Locate the cell with the specified text and output its [X, Y] center coordinate. 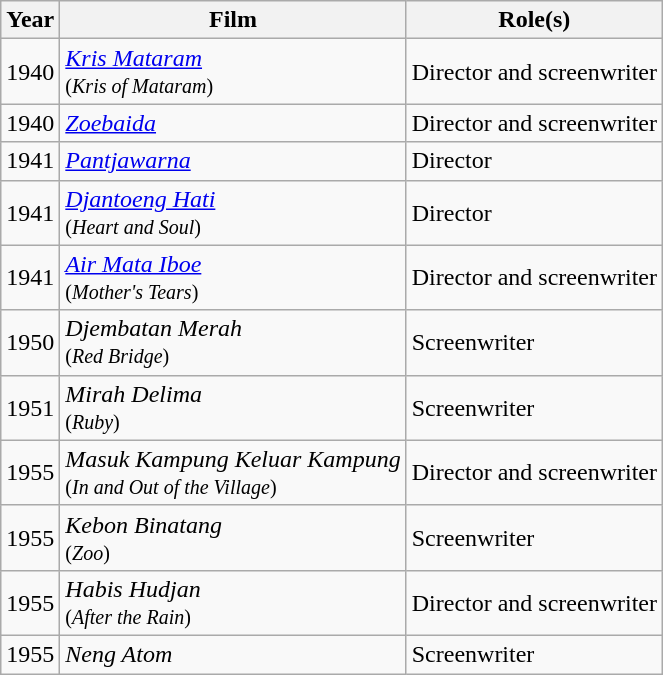
Djantoeng Hati(Heart and Soul) [233, 212]
1951 [30, 408]
Masuk Kampung Keluar Kampung (In and Out of the Village) [233, 472]
Film [233, 20]
Role(s) [534, 20]
Kris Mataram(Kris of Mataram) [233, 72]
Year [30, 20]
Air Mata Iboe(Mother's Tears) [233, 278]
Kebon Binatang (Zoo) [233, 538]
Pantjawarna [233, 161]
Habis Hudjan (After the Rain) [233, 602]
Mirah Delima (Ruby) [233, 408]
Neng Atom [233, 654]
Zoebaida [233, 123]
1950 [30, 342]
Djembatan Merah (Red Bridge) [233, 342]
